Detect which cell encompasses the target text, then output its [X, Y] center coordinate. 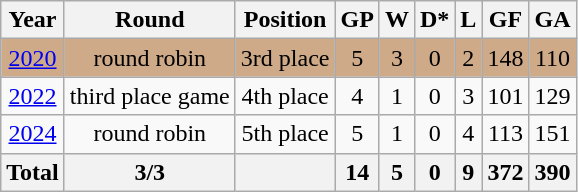
Round [150, 20]
5th place [285, 134]
110 [552, 58]
113 [506, 134]
third place game [150, 96]
390 [552, 172]
9 [468, 172]
101 [506, 96]
129 [552, 96]
3/3 [150, 172]
151 [552, 134]
148 [506, 58]
2022 [33, 96]
Total [33, 172]
GA [552, 20]
2024 [33, 134]
2 [468, 58]
3rd place [285, 58]
14 [357, 172]
D* [434, 20]
GF [506, 20]
GP [357, 20]
4th place [285, 96]
372 [506, 172]
Year [33, 20]
2020 [33, 58]
W [396, 20]
Position [285, 20]
L [468, 20]
